Output the (x, y) coordinate of the center of the cell containing the given text.  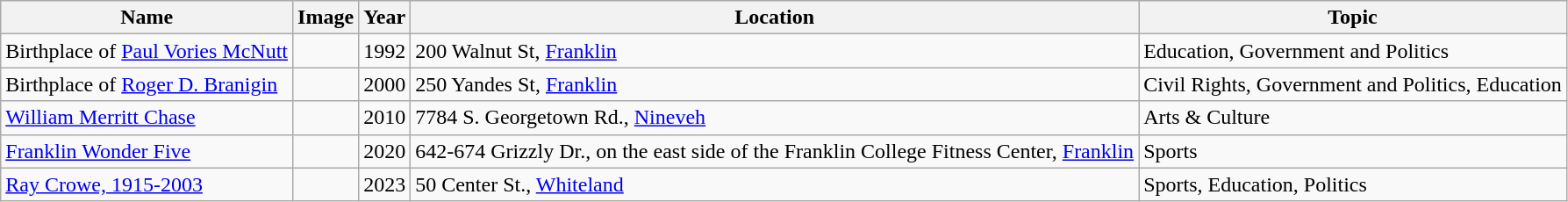
Civil Rights, Government and Politics, Education (1353, 84)
Image (326, 18)
Birthplace of Roger D. Branigin (147, 84)
Sports, Education, Politics (1353, 184)
50 Center St., Whiteland (775, 184)
William Merritt Chase (147, 118)
2000 (384, 84)
Year (384, 18)
Sports (1353, 151)
2010 (384, 118)
250 Yandes St, Franklin (775, 84)
7784 S. Georgetown Rd., Nineveh (775, 118)
Name (147, 18)
2020 (384, 151)
Franklin Wonder Five (147, 151)
Location (775, 18)
Birthplace of Paul Vories McNutt (147, 51)
Arts & Culture (1353, 118)
1992 (384, 51)
Topic (1353, 18)
642-674 Grizzly Dr., on the east side of the Franklin College Fitness Center, Franklin (775, 151)
200 Walnut St, Franklin (775, 51)
Ray Crowe, 1915-2003 (147, 184)
Education, Government and Politics (1353, 51)
2023 (384, 184)
